Provide the [x, y] coordinate of the cell's center where the given text is located.  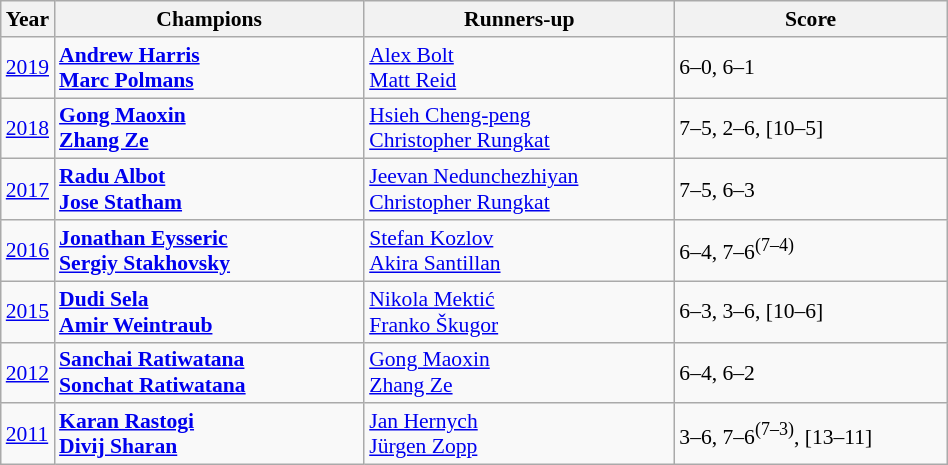
Alex Bolt Matt Reid [519, 68]
Jonathan Eysseric Sergiy Stakhovsky [209, 250]
6–4, 6–2 [810, 372]
Karan Rastogi Divij Sharan [209, 434]
2019 [28, 68]
7–5, 2–6, [10–5] [810, 128]
Nikola Mektić Franko Škugor [519, 312]
2016 [28, 250]
Sanchai Ratiwatana Sonchat Ratiwatana [209, 372]
6–4, 7–6(7–4) [810, 250]
6–3, 3–6, [10–6] [810, 312]
2015 [28, 312]
3–6, 7–6(7–3), [13–11] [810, 434]
Champions [209, 19]
2018 [28, 128]
7–5, 6–3 [810, 190]
Jeevan Nedunchezhiyan Christopher Rungkat [519, 190]
2012 [28, 372]
Dudi Sela Amir Weintraub [209, 312]
Stefan Kozlov Akira Santillan [519, 250]
Radu Albot Jose Statham [209, 190]
2011 [28, 434]
Hsieh Cheng-peng Christopher Rungkat [519, 128]
2017 [28, 190]
Year [28, 19]
Andrew Harris Marc Polmans [209, 68]
Jan Hernych Jürgen Zopp [519, 434]
Score [810, 19]
6–0, 6–1 [810, 68]
Runners-up [519, 19]
